Detect which cell encompasses the target text, then output its [X, Y] center coordinate. 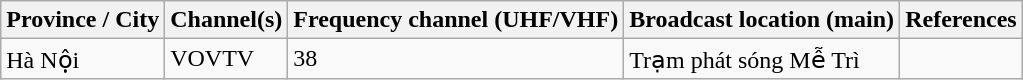
VOVTV [226, 59]
Hà Nội [83, 59]
Frequency channel (UHF/VHF) [456, 20]
Trạm phát sóng Mễ Trì [762, 59]
Province / City [83, 20]
Channel(s) [226, 20]
References [962, 20]
38 [456, 59]
Broadcast location (main) [762, 20]
